Scan for the cell matching the given text and deliver its [X, Y] coordinate at center. 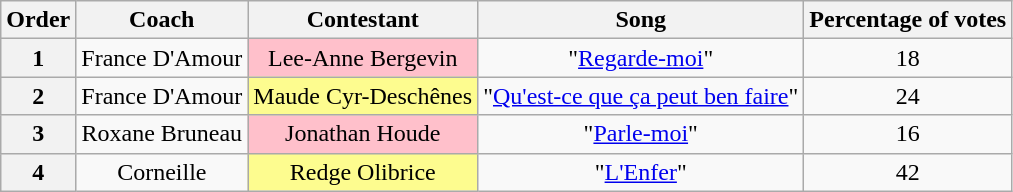
16 [908, 134]
Redge Olibrice [363, 172]
"Regarde-moi" [641, 58]
24 [908, 96]
Roxane Bruneau [162, 134]
42 [908, 172]
Coach [162, 20]
1 [38, 58]
"L'Enfer" [641, 172]
2 [38, 96]
Maude Cyr-Deschênes [363, 96]
"Qu'est-ce que ça peut ben faire" [641, 96]
Jonathan Houde [363, 134]
Corneille [162, 172]
4 [38, 172]
Song [641, 20]
Order [38, 20]
Lee-Anne Bergevin [363, 58]
"Parle-moi" [641, 134]
3 [38, 134]
Contestant [363, 20]
18 [908, 58]
Percentage of votes [908, 20]
